Detect which cell encompasses the target text, then output its (x, y) center coordinate. 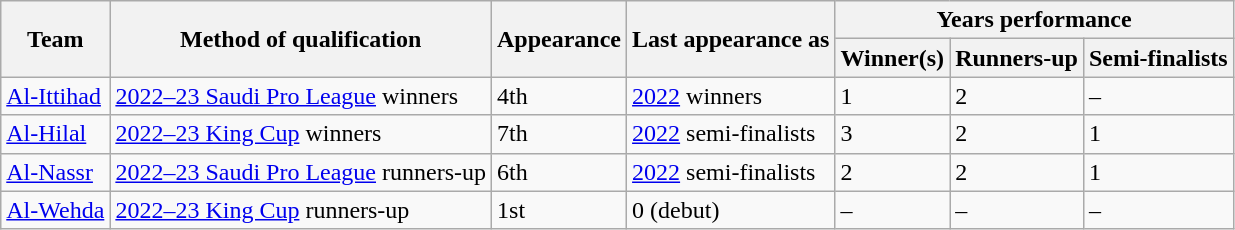
4th (560, 96)
2022–23 King Cup winners (301, 134)
Winner(s) (892, 58)
2022–23 King Cup runners-up (301, 210)
0 (debut) (731, 210)
6th (560, 172)
Last appearance as (731, 39)
Runners-up (1017, 58)
2022–23 Saudi Pro League winners (301, 96)
Al-Hilal (56, 134)
2022 winners (731, 96)
7th (560, 134)
2022–23 Saudi Pro League runners-up (301, 172)
3 (892, 134)
Method of qualification (301, 39)
Al-Nassr (56, 172)
Al-Wehda (56, 210)
Team (56, 39)
Appearance (560, 39)
Semi-finalists (1158, 58)
Al-Ittihad (56, 96)
Years performance (1034, 20)
1st (560, 210)
